Return (x, y) of the center of cell containing provided text 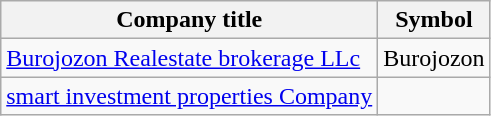
Burojozon Realestate brokerage LLc (190, 58)
Company title (190, 20)
smart investment properties Company (190, 96)
Burojozon (434, 58)
Symbol (434, 20)
